Capture the cell that displays the provided text and extract its (x, y) central coordinate. 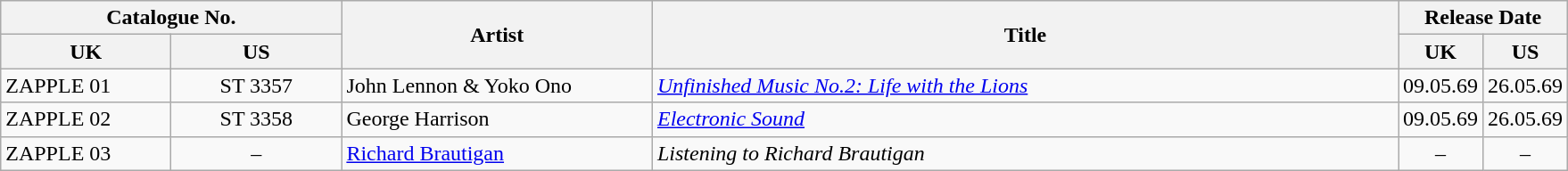
Artist (498, 35)
Listening to Richard Brautigan (1025, 153)
ST 3357 (257, 85)
Electronic Sound (1025, 119)
Title (1025, 35)
George Harrison (498, 119)
Catalogue No. (171, 18)
Unfinished Music No.2: Life with the Lions (1025, 85)
ZAPPLE 02 (86, 119)
John Lennon & Yoko Ono (498, 85)
ZAPPLE 03 (86, 153)
ZAPPLE 01 (86, 85)
ST 3358 (257, 119)
Richard Brautigan (498, 153)
Release Date (1483, 18)
